Determine the (x, y) coordinate at the center of the cell enclosing the given text.  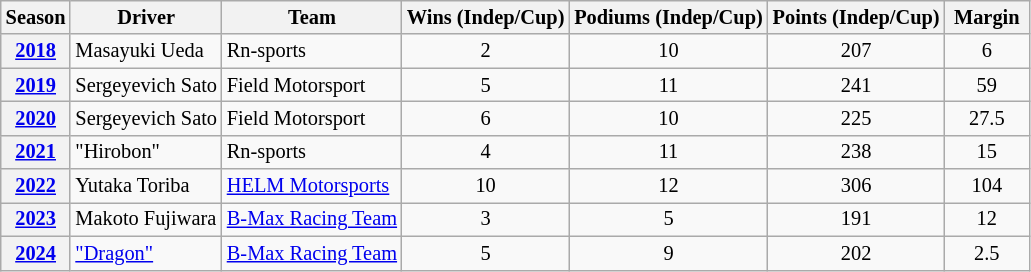
225 (856, 118)
Podiums (Indep/Cup) (668, 17)
2024 (36, 253)
Makoto Fujiwara (146, 219)
207 (856, 51)
2018 (36, 51)
27.5 (986, 118)
2019 (36, 85)
9 (668, 253)
Driver (146, 17)
"Dragon" (146, 253)
202 (856, 253)
2020 (36, 118)
3 (486, 219)
2023 (36, 219)
241 (856, 85)
Wins (Indep/Cup) (486, 17)
2021 (36, 152)
"Hirobon" (146, 152)
Yutaka Toriba (146, 186)
HELM Motorsports (312, 186)
59 (986, 85)
15 (986, 152)
Masayuki Ueda (146, 51)
Team (312, 17)
4 (486, 152)
306 (856, 186)
191 (856, 219)
238 (856, 152)
Points (Indep/Cup) (856, 17)
2.5 (986, 253)
2022 (36, 186)
104 (986, 186)
2 (486, 51)
Margin (986, 17)
Season (36, 17)
